Scan for the cell matching the given text and deliver its [x, y] coordinate at center. 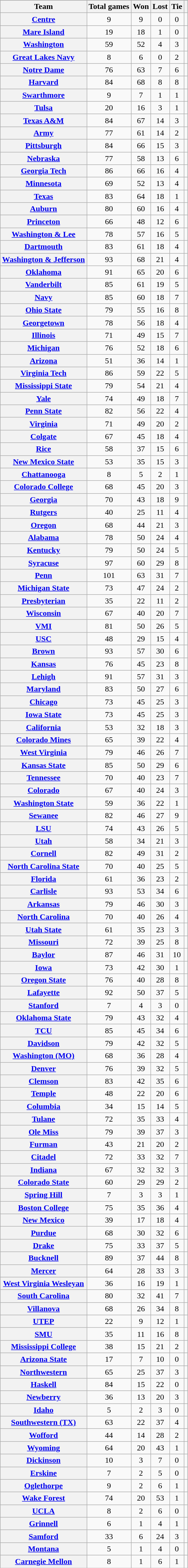
Maryland [44, 689]
Oregon State [44, 980]
54 [141, 386]
Dartmouth [44, 247]
Haskell [44, 1385]
Michigan State [44, 588]
Virginia [44, 424]
Purdue [44, 1233]
Colorado [44, 790]
Army [44, 133]
Davidson [44, 1043]
Mare Island [44, 32]
Washington & Lee [44, 234]
New Mexico State [44, 462]
Tennessee [44, 778]
USC [44, 639]
Kentucky [44, 550]
Mississippi College [44, 1346]
Arizona State [44, 1359]
Idaho [44, 1410]
Notre Dame [44, 70]
87 [109, 955]
69 [109, 184]
Wisconsin [44, 613]
West Virginia Wesleyan [44, 1283]
Colorado Mines [44, 740]
Won [141, 7]
VMI [44, 626]
Tie [177, 7]
LSU [44, 828]
Colgate [44, 436]
Minnesota [44, 184]
81 [109, 626]
101 [109, 576]
Lost [160, 7]
Swarthmore [44, 95]
Chicago [44, 702]
Indiana [44, 1169]
Arkansas [44, 904]
Kansas State [44, 765]
Grinnell [44, 1523]
Harvard [44, 82]
Florida [44, 879]
51 [109, 360]
Drake [44, 1245]
Colorado College [44, 487]
TCU [44, 1031]
Wake Forest [44, 1498]
Chattanooga [44, 474]
Furman [44, 1144]
38 [109, 1346]
UTEP [44, 1321]
Georgia Tech [44, 171]
Ole Miss [44, 1132]
Pittsburgh [44, 145]
Kansas [44, 664]
Temple [44, 1094]
Samford [44, 1536]
Iowa State [44, 714]
Penn State [44, 411]
Oregon [44, 525]
47 [141, 588]
Texas A&M [44, 120]
Bucknell [44, 1258]
Erskine [44, 1473]
Denver [44, 1068]
Rutgers [44, 512]
Penn [44, 576]
Washington & Jefferson [44, 259]
Great Lakes Navy [44, 57]
Washington (MO) [44, 1056]
Nebraska [44, 158]
North Carolina [44, 917]
Colorado State [44, 1182]
Rice [44, 449]
Total games [109, 7]
Georgetown [44, 323]
Iowa [44, 968]
South Carolina [44, 1296]
Tulane [44, 1119]
Vanderbilt [44, 285]
89 [109, 1258]
Lehigh [44, 677]
Southwestern (TX) [44, 1423]
Montana [44, 1549]
Team [44, 7]
Tulsa [44, 108]
Oklahoma State [44, 1018]
Washington [44, 45]
Wofford [44, 1435]
North Carolina State [44, 866]
Arizona [44, 360]
Newberry [44, 1397]
Dickinson [44, 1460]
Utah State [44, 929]
Citadel [44, 1157]
Virginia Tech [44, 373]
55 [141, 310]
California [44, 727]
Carlisle [44, 891]
Utah [44, 841]
Lafayette [44, 993]
UCLA [44, 1511]
Auburn [44, 209]
41 [160, 1296]
Baylor [44, 955]
Oklahoma [44, 272]
Navy [44, 297]
Wyoming [44, 1448]
Syracuse [44, 563]
West Virginia [44, 752]
97 [109, 563]
Oglethorpe [44, 1486]
Villanova [44, 1309]
Georgia [44, 500]
Presbyterian [44, 601]
Ohio State [44, 310]
Texas [44, 196]
92 [109, 993]
Spring Hill [44, 1195]
Stanford [44, 1005]
New Mexico [44, 1220]
Northwestern [44, 1372]
Michigan [44, 348]
Columbia [44, 1106]
SMU [44, 1334]
Clemson [44, 1081]
Princeton [44, 222]
Illinois [44, 335]
Sewanee [44, 816]
Brown [44, 651]
Mercer [44, 1271]
Cornell [44, 854]
Centre [44, 19]
Mississippi State [44, 386]
Alabama [44, 537]
Washington State [44, 803]
Yale [44, 399]
Boston College [44, 1208]
Carnegie Mellon [44, 1561]
Missouri [44, 942]
